Determine the (x, y) coordinate at the center of the cell enclosing the given text.  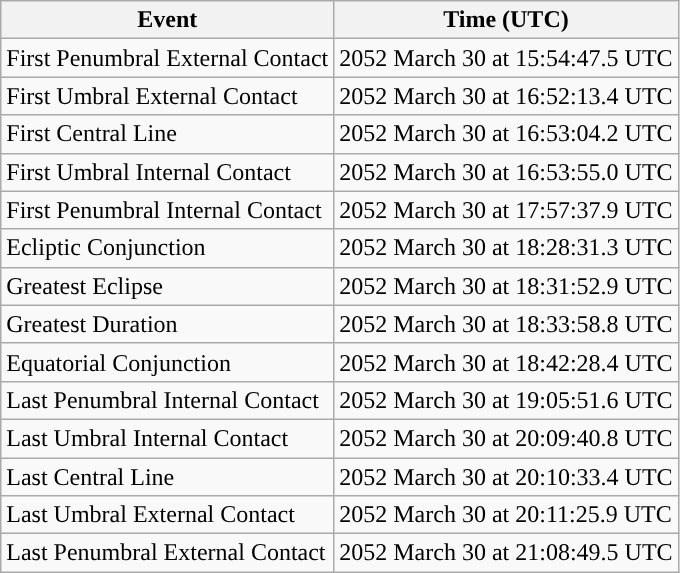
2052 March 30 at 20:10:33.4 UTC (506, 477)
Last Umbral Internal Contact (168, 438)
Time (UTC) (506, 20)
Last Umbral External Contact (168, 515)
2052 March 30 at 19:05:51.6 UTC (506, 400)
Greatest Eclipse (168, 286)
Greatest Duration (168, 324)
2052 March 30 at 21:08:49.5 UTC (506, 553)
2052 March 30 at 16:53:55.0 UTC (506, 172)
2052 March 30 at 18:28:31.3 UTC (506, 248)
Ecliptic Conjunction (168, 248)
First Penumbral External Contact (168, 58)
Equatorial Conjunction (168, 362)
Last Central Line (168, 477)
2052 March 30 at 20:11:25.9 UTC (506, 515)
2052 March 30 at 20:09:40.8 UTC (506, 438)
2052 March 30 at 17:57:37.9 UTC (506, 210)
2052 March 30 at 16:52:13.4 UTC (506, 96)
2052 March 30 at 18:33:58.8 UTC (506, 324)
First Central Line (168, 134)
First Penumbral Internal Contact (168, 210)
First Umbral External Contact (168, 96)
2052 March 30 at 16:53:04.2 UTC (506, 134)
Last Penumbral External Contact (168, 553)
2052 March 30 at 18:31:52.9 UTC (506, 286)
Last Penumbral Internal Contact (168, 400)
Event (168, 20)
2052 March 30 at 18:42:28.4 UTC (506, 362)
First Umbral Internal Contact (168, 172)
2052 March 30 at 15:54:47.5 UTC (506, 58)
